Find where the given text appears and provide that cell's center as [x, y] coordinate. 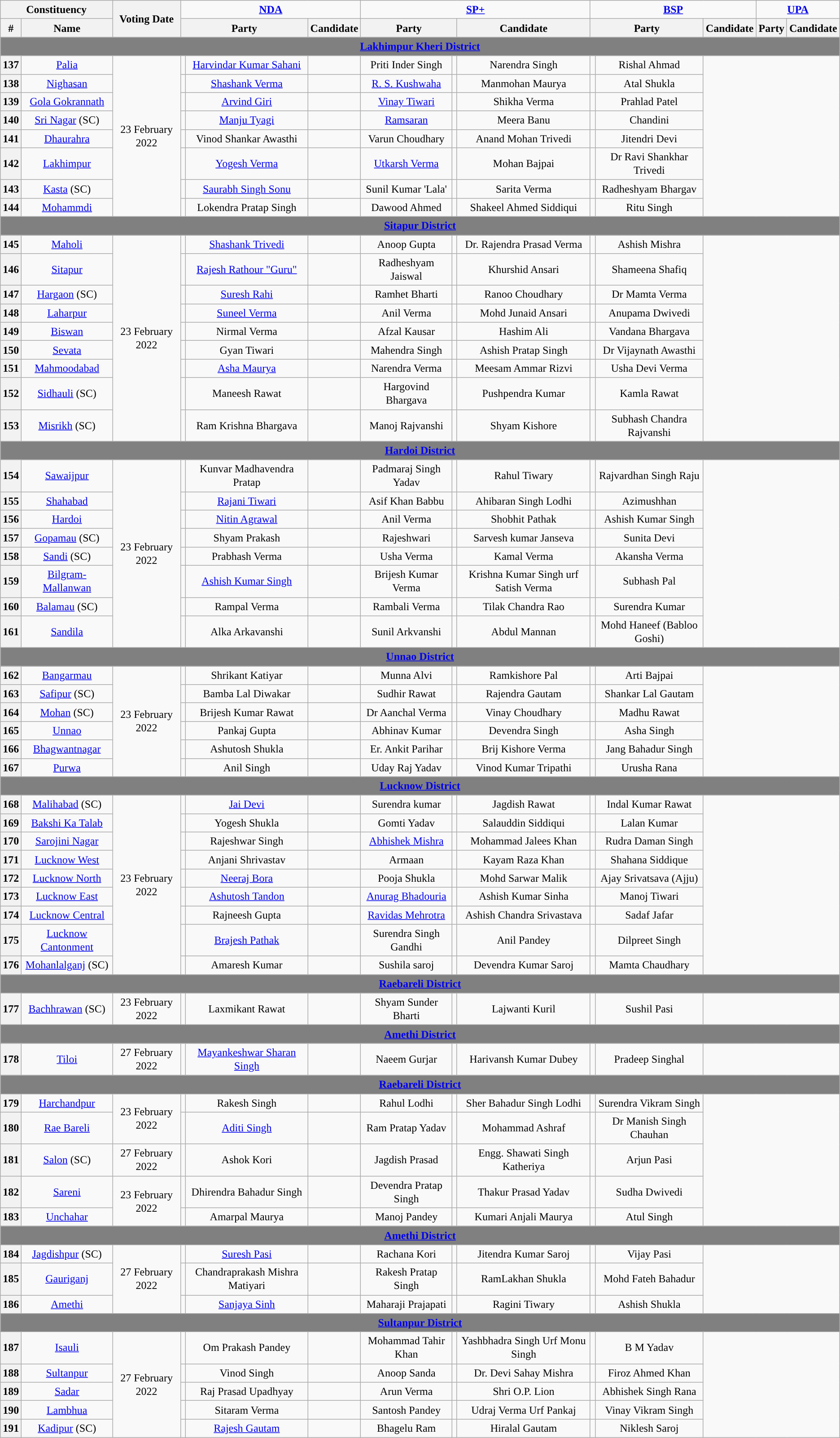
145 [11, 244]
Sunil Kumar 'Lala' [407, 189]
181 [11, 1160]
Sidhauli (SC) [67, 393]
Rakesh Pratap Singh [407, 1279]
Akansha Verma [649, 556]
Dhirendra Bahadur Singh [247, 1192]
Madhu Rawat [649, 712]
Varun Choudhary [407, 138]
Lajwanti Kuril [523, 1009]
Mohd Junaid Ansari [523, 313]
Amarpal Maurya [247, 1217]
Shankar Lal Gautam [649, 694]
Shri O.P. Lion [523, 1392]
Kamal Verma [523, 556]
Hargaon (SC) [67, 295]
Jitendra Kumar Saroj [523, 1253]
Tiloi [67, 1060]
Meera Banu [523, 120]
Anand Mohan Trivedi [523, 138]
185 [11, 1279]
Khurshid Ansari [523, 269]
Asha Singh [649, 731]
Jagdishpur (SC) [67, 1253]
186 [11, 1304]
190 [11, 1410]
Amethi [67, 1304]
Abhishek Singh Rana [649, 1392]
Bilgram-Mallanwan [67, 581]
Azimushhan [649, 501]
Manoj Rajvanshi [407, 426]
Sandila [67, 632]
Kadipur (SC) [67, 1429]
Lakhimpur [67, 163]
Bamba Lal Diwakar [247, 694]
Jai Devi [247, 805]
# [11, 28]
Mohammad Tahir Khan [407, 1348]
R. S. Kushwaha [407, 84]
139 [11, 101]
Gyan Tiwari [247, 350]
Sultanpur District [420, 1323]
Narendra Verma [407, 368]
Constituency [57, 10]
Rajeshwar Singh [247, 841]
Sri Nagar (SC) [67, 120]
166 [11, 749]
Sudha Dwivedi [649, 1192]
Hashim Ali [523, 331]
138 [11, 84]
184 [11, 1253]
191 [11, 1429]
Gola Gokrannath [67, 101]
Lakhimpur Kheri District [420, 47]
Dr. Devi Sahay Mishra [523, 1373]
Sudhir Rawat [407, 694]
Mohd Haneef (Babloo Goshi) [649, 632]
Priti Inder Singh [407, 65]
Ramhet Bharti [407, 295]
Ramsaran [407, 120]
Mahendra Singh [407, 350]
Dawood Ahmed [407, 207]
Sunil Arkvanshi [407, 632]
Vinay Tiwari [407, 101]
Surendra kumar [407, 805]
Rudra Daman Singh [649, 841]
Salauddin Siddiqui [523, 822]
149 [11, 331]
Safipur (SC) [67, 694]
Urusha Rana [649, 768]
Shahabad [67, 501]
Arvind Giri [247, 101]
Yogesh Shukla [247, 822]
168 [11, 805]
Rajvardhan Singh Raju [649, 476]
175 [11, 940]
Mayankeshwar Sharan Singh [247, 1060]
Atul Singh [649, 1217]
Ravidas Mehrotra [407, 915]
Yashbhadra Singh Urf Monu Singh [523, 1348]
Meesam Ammar Rizvi [523, 368]
164 [11, 712]
Usha Devi Verma [649, 368]
Dr Ravi Shankhar Trivedi [649, 163]
Abdul Mannan [523, 632]
Ashish Mishra [649, 244]
Anurag Bhadouria [407, 896]
Anoop Gupta [407, 244]
Vinod Shankar Awasthi [247, 138]
183 [11, 1217]
Kamla Rawat [649, 393]
Rampal Verma [247, 606]
Arti Bajpai [649, 675]
152 [11, 393]
Biswan [67, 331]
Kunvar Madhavendra Pratap [247, 476]
Ragini Tiwary [523, 1304]
Mohan (SC) [67, 712]
Vandana Bhargava [649, 331]
Surendra Singh Gandhi [407, 940]
Nighasan [67, 84]
Harivansh Kumar Dubey [523, 1060]
163 [11, 694]
158 [11, 556]
Ajay Srivatsava (Ajju) [649, 878]
Pankaj Gupta [247, 731]
Rajani Tiwari [247, 501]
RamLakhan Shukla [523, 1279]
156 [11, 519]
Laharpur [67, 313]
Rahul Tiwary [523, 476]
Naeem Gurjar [407, 1060]
Ram Pratap Yadav [407, 1128]
Vinay Choudhary [523, 712]
Ahibaran Singh Lodhi [523, 501]
Arun Verma [407, 1392]
140 [11, 120]
Firoz Ahmed Khan [649, 1373]
Vijay Pasi [649, 1253]
Uday Raj Yadav [407, 768]
Ashish Shukla [649, 1304]
Arjun Pasi [649, 1160]
Mohan Bajpai [523, 163]
Ashish Kumar Sinha [523, 896]
Shyam Kishore [523, 426]
146 [11, 269]
Shikha Verma [523, 101]
Anil Pandey [523, 940]
141 [11, 138]
Maharaji Prajapati [407, 1304]
Prabhash Verma [247, 556]
Prahlad Patel [649, 101]
Bangarmau [67, 675]
Vinod Kumar Tripathi [523, 768]
Shyam Sunder Bharti [407, 1009]
Mohd Sarwar Malik [523, 878]
176 [11, 965]
Kasta (SC) [67, 189]
144 [11, 207]
Gopamau (SC) [67, 538]
Lalan Kumar [649, 822]
Rahul Lodhi [407, 1103]
Shashank Trivedi [247, 244]
Anjani Shrivastav [247, 859]
Rajendra Gautam [523, 694]
Radheshyam Bhargav [649, 189]
Devendra Singh [523, 731]
Name [67, 28]
Lucknow Cantonment [67, 940]
Pushpendra Kumar [523, 393]
Jitendri Devi [649, 138]
Brijesh Kumar Verma [407, 581]
Unnao [67, 731]
174 [11, 915]
188 [11, 1373]
Ram Krishna Bhargava [247, 426]
Hardoi District [420, 451]
Rajneesh Gupta [247, 915]
Rakesh Singh [247, 1103]
Gauriganj [67, 1279]
BSP [673, 10]
Padmaraj Singh Yadav [407, 476]
Brijesh Kumar Rawat [247, 712]
Unnao District [420, 657]
Shashank Verma [247, 84]
Laxmikant Rawat [247, 1009]
177 [11, 1009]
Lucknow District [420, 786]
Neeraj Bora [247, 878]
Afzal Kausar [407, 331]
Balamau (SC) [67, 606]
Manju Tyagi [247, 120]
180 [11, 1128]
Sarita Verma [523, 189]
Alka Arkavanshi [247, 632]
151 [11, 368]
Jang Bahadur Singh [649, 749]
Lucknow West [67, 859]
Pradeep Singhal [649, 1060]
Misrikh (SC) [67, 426]
Niklesh Saroj [649, 1429]
Rajesh Rathour "Guru" [247, 269]
Sadaf Jafar [649, 915]
147 [11, 295]
170 [11, 841]
Chandini [649, 120]
Mohammdi [67, 207]
B M Yadav [649, 1348]
Voting Date [147, 19]
Sadar [67, 1392]
Ashish Chandra Srivastava [523, 915]
Nirmal Verma [247, 331]
Dr Vijaynath Awasthi [649, 350]
Engg. Shawati Singh Katheriya [523, 1160]
Sultanpur [67, 1373]
Rambali Verma [407, 606]
Er. Ankit Parihar [407, 749]
Brajesh Pathak [247, 940]
Shameena Shafiq [649, 269]
Subhash Chandra Rajvanshi [649, 426]
Sevata [67, 350]
Saurabh Singh Sonu [247, 189]
167 [11, 768]
Bhagwantnagar [67, 749]
Dilpreet Singh [649, 940]
Atal Shukla [649, 84]
Purwa [67, 768]
Palia [67, 65]
Brij Kishore Verma [523, 749]
Indal Kumar Rawat [649, 805]
154 [11, 476]
Sitaram Verma [247, 1410]
Jagdish Rawat [523, 805]
Sawaijpur [67, 476]
162 [11, 675]
169 [11, 822]
Pooja Shukla [407, 878]
Ashish Pratap Singh [523, 350]
Sandi (SC) [67, 556]
Rishal Ahmad [649, 65]
Surendra Vikram Singh [649, 1103]
Hiralal Gautam [523, 1429]
Lucknow East [67, 896]
Aditi Singh [247, 1128]
Shahana Siddique [649, 859]
Jagdish Prasad [407, 1160]
160 [11, 606]
Radheshyam Jaiswal [407, 269]
Salon (SC) [67, 1160]
Mohammad Ashraf [523, 1128]
Hardoi [67, 519]
Mohanlalganj (SC) [67, 965]
Vinod Singh [247, 1373]
Santosh Pandey [407, 1410]
Unchahar [67, 1217]
153 [11, 426]
173 [11, 896]
Lucknow Central [67, 915]
Shrikant Katiyar [247, 675]
Ranoo Choudhary [523, 295]
Anupama Dwivedi [649, 313]
Yogesh Verma [247, 163]
Bakshi Ka Talab [67, 822]
Lambhua [67, 1410]
161 [11, 632]
143 [11, 189]
Suresh Rahi [247, 295]
Harvindar Kumar Sahani [247, 65]
159 [11, 581]
Suresh Pasi [247, 1253]
Dhaurahra [67, 138]
Sareni [67, 1192]
Sanjaya Sinh [247, 1304]
Dr Aanchal Verma [407, 712]
Sarojini Nagar [67, 841]
Dr Mamta Verma [649, 295]
Rae Bareli [67, 1128]
Vinay Vikram Singh [649, 1410]
Udraj Verma Urf Pankaj [523, 1410]
Malihabad (SC) [67, 805]
Ritu Singh [649, 207]
Dr. Rajendra Prasad Verma [523, 244]
Sushila saroj [407, 965]
178 [11, 1060]
Anil Singh [247, 768]
Devendra Pratap Singh [407, 1192]
Mamta Chaudhary [649, 965]
Shakeel Ahmed Siddiqui [523, 207]
Suneel Verma [247, 313]
Rachana Kori [407, 1253]
Nitin Agrawal [247, 519]
150 [11, 350]
Subhash Pal [649, 581]
Devendra Kumar Saroj [523, 965]
Armaan [407, 859]
187 [11, 1348]
Ashutosh Shukla [247, 749]
Asif Khan Babbu [407, 501]
Bachhrawan (SC) [67, 1009]
172 [11, 878]
Harchandpur [67, 1103]
Asha Maurya [247, 368]
Lucknow North [67, 878]
Anoop Sanda [407, 1373]
Mahmoodabad [67, 368]
157 [11, 538]
Sunita Devi [649, 538]
Thakur Prasad Yadav [523, 1192]
Sher Bahadur Singh Lodhi [523, 1103]
Abhishek Mishra [407, 841]
Chandraprakash Mishra Matiyari [247, 1279]
Kayam Raza Khan [523, 859]
Hargovind Bhargava [407, 393]
Sitapur District [420, 225]
148 [11, 313]
Shobhit Pathak [523, 519]
171 [11, 859]
Tilak Chandra Rao [523, 606]
Isauli [67, 1348]
Ramkishore Pal [523, 675]
Amaresh Kumar [247, 965]
Mohd Fateh Bahadur [649, 1279]
Sarvesh kumar Janseva [523, 538]
Ashok Kori [247, 1160]
Maneesh Rawat [247, 393]
Shyam Prakash [247, 538]
Krishna Kumar Singh urf Satish Verma [523, 581]
UPA [798, 10]
Kumari Anjali Maurya [523, 1217]
Manoj Pandey [407, 1217]
Munna Alvi [407, 675]
179 [11, 1103]
Maholi [67, 244]
Sushil Pasi [649, 1009]
Surendra Kumar [649, 606]
Usha Verma [407, 556]
SP+ [476, 10]
Bhagelu Ram [407, 1429]
182 [11, 1192]
Narendra Singh [523, 65]
Raj Prasad Upadhyay [247, 1392]
Ashutosh Tandon [247, 896]
Rajesh Gautam [247, 1429]
NDA [271, 10]
Mohammad Jalees Khan [523, 841]
Abhinav Kumar [407, 731]
189 [11, 1392]
Gomti Yadav [407, 822]
Dr Manish Singh Chauhan [649, 1128]
Lokendra Pratap Singh [247, 207]
142 [11, 163]
165 [11, 731]
Om Prakash Pandey [247, 1348]
137 [11, 65]
155 [11, 501]
Utkarsh Verma [407, 163]
Manmohan Maurya [523, 84]
Sitapur [67, 269]
Manoj Tiwari [649, 896]
Rajeshwari [407, 538]
